Return the (x, y) coordinate for the center point of the cell that contains the specified text.  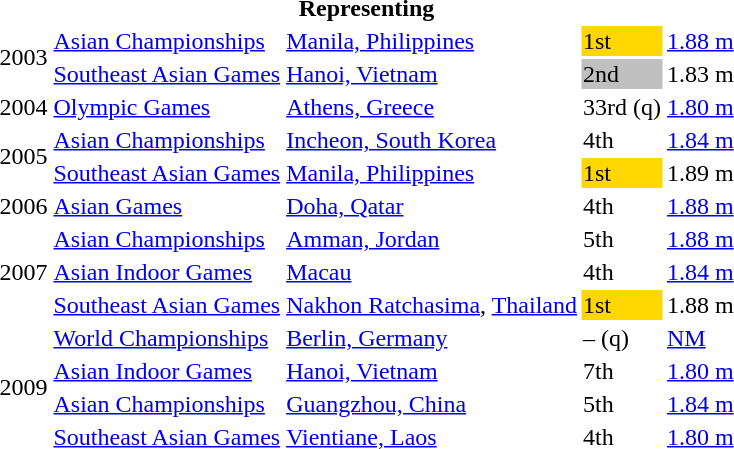
Doha, Qatar (432, 206)
Guangzhou, China (432, 404)
Incheon, South Korea (432, 140)
World Championships (167, 338)
Olympic Games (167, 107)
– (q) (622, 338)
33rd (q) (622, 107)
Asian Games (167, 206)
7th (622, 371)
Berlin, Germany (432, 338)
Amman, Jordan (432, 239)
Nakhon Ratchasima, Thailand (432, 305)
2nd (622, 74)
Macau (432, 272)
Athens, Greece (432, 107)
